Scan for the cell matching the given text and deliver its [X, Y] coordinate at center. 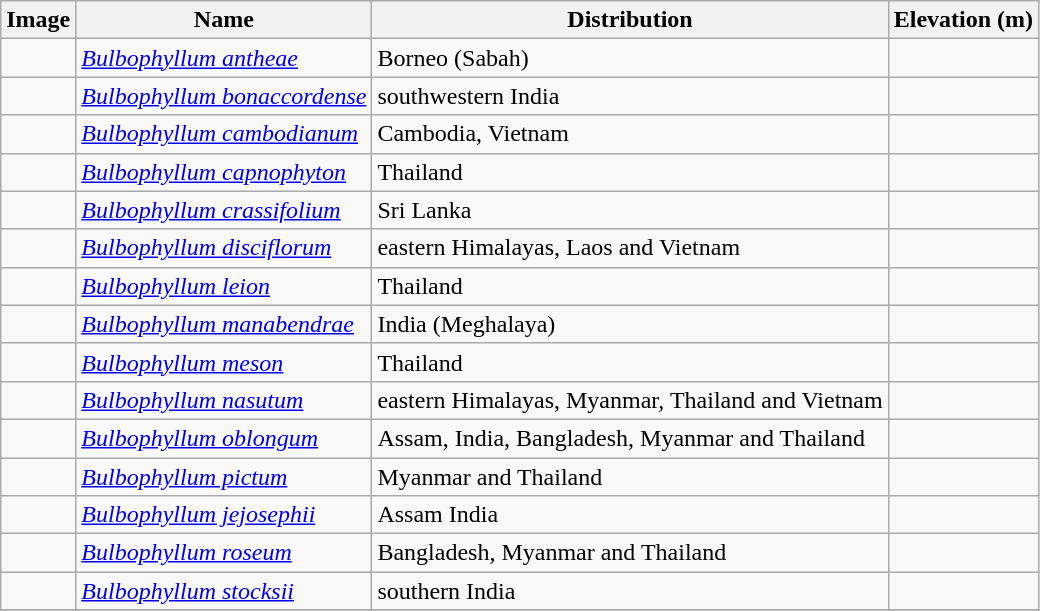
Assam, India, Bangladesh, Myanmar and Thailand [630, 438]
Borneo (Sabah) [630, 58]
eastern Himalayas, Laos and Vietnam [630, 248]
southern India [630, 591]
Bulbophyllum stocksii [224, 591]
Bulbophyllum roseum [224, 553]
Bulbophyllum bonaccordense [224, 96]
Bulbophyllum antheae [224, 58]
Bulbophyllum jejosephii [224, 515]
Cambodia, Vietnam [630, 134]
Bulbophyllum pictum [224, 477]
southwestern India [630, 96]
Bulbophyllum disciflorum [224, 248]
Bulbophyllum crassifolium [224, 210]
Bulbophyllum capnophyton [224, 172]
Distribution [630, 20]
Elevation (m) [963, 20]
eastern Himalayas, Myanmar, Thailand and Vietnam [630, 400]
Bulbophyllum oblongum [224, 438]
Name [224, 20]
Bulbophyllum manabendrae [224, 324]
Bulbophyllum nasutum [224, 400]
Assam India [630, 515]
Bulbophyllum leion [224, 286]
India (Meghalaya) [630, 324]
Myanmar and Thailand [630, 477]
Sri Lanka [630, 210]
Image [38, 20]
Bangladesh, Myanmar and Thailand [630, 553]
Bulbophyllum cambodianum [224, 134]
Bulbophyllum meson [224, 362]
